Scan for the cell matching the given text and deliver its [X, Y] coordinate at center. 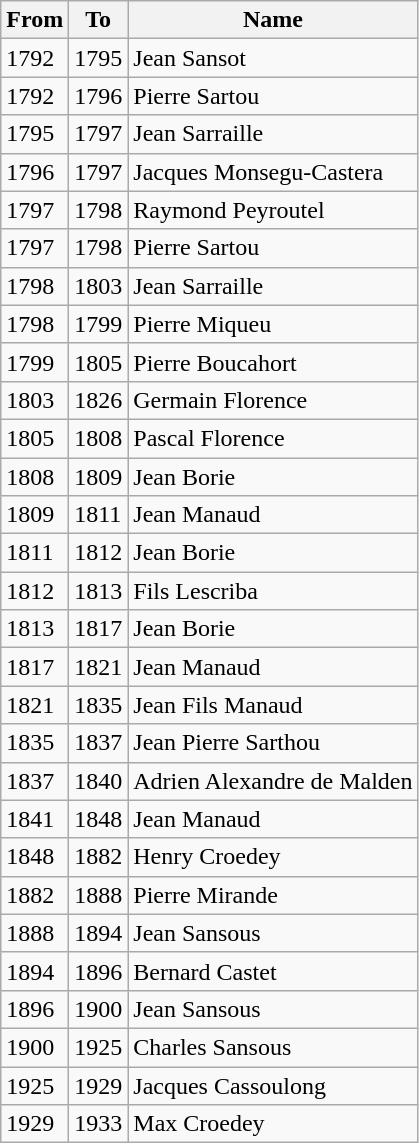
Pascal Florence [273, 438]
Pierre Miqueu [273, 324]
1933 [98, 1124]
1840 [98, 781]
Pierre Boucahort [273, 362]
Jacques Cassoulong [273, 1085]
Jacques Monsegu-Castera [273, 172]
Henry Croedey [273, 857]
Bernard Castet [273, 971]
Fils Lescriba [273, 591]
Adrien Alexandre de Malden [273, 781]
Jean Sansot [273, 58]
Germain Florence [273, 400]
Charles Sansous [273, 1047]
To [98, 20]
Jean Fils Manaud [273, 705]
Raymond Peyroutel [273, 210]
Max Croedey [273, 1124]
From [35, 20]
1826 [98, 400]
Pierre Mirande [273, 895]
Jean Pierre Sarthou [273, 743]
1841 [35, 819]
Name [273, 20]
